Scan for the cell matching the given text and deliver its [x, y] coordinate at center. 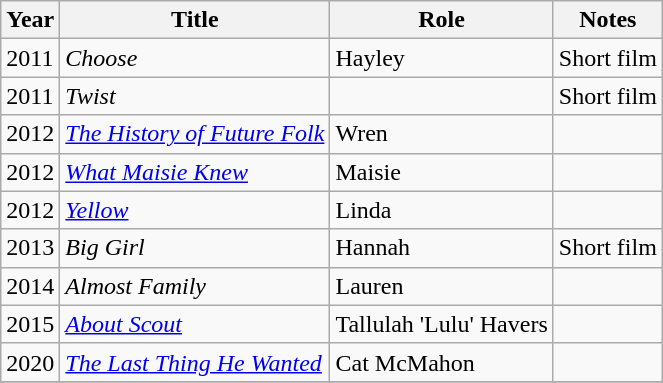
Almost Family [195, 286]
Wren [442, 134]
The Last Thing He Wanted [195, 362]
Lauren [442, 286]
Maisie [442, 172]
Choose [195, 58]
Yellow [195, 210]
Big Girl [195, 248]
2020 [30, 362]
Tallulah 'Lulu' Havers [442, 324]
Cat McMahon [442, 362]
Year [30, 20]
2013 [30, 248]
Hannah [442, 248]
Twist [195, 96]
Role [442, 20]
The History of Future Folk [195, 134]
What Maisie Knew [195, 172]
2014 [30, 286]
Notes [608, 20]
About Scout [195, 324]
2015 [30, 324]
Linda [442, 210]
Hayley [442, 58]
Title [195, 20]
